Search for the cell housing the specified text and yield its [x, y] center coordinate. 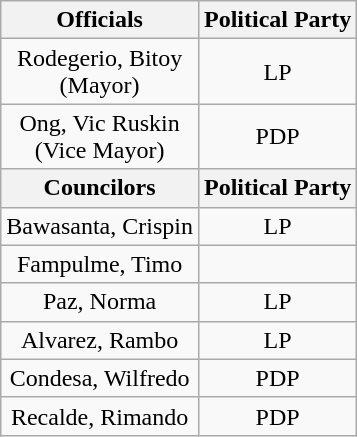
Alvarez, Rambo [100, 340]
Paz, Norma [100, 302]
Bawasanta, Crispin [100, 226]
Rodegerio, Bitoy(Mayor) [100, 72]
Recalde, Rimando [100, 416]
Ong, Vic Ruskin(Vice Mayor) [100, 136]
Fampulme, Timo [100, 264]
Condesa, Wilfredo [100, 378]
Officials [100, 20]
Councilors [100, 188]
